Return [x, y] of the center of cell containing provided text 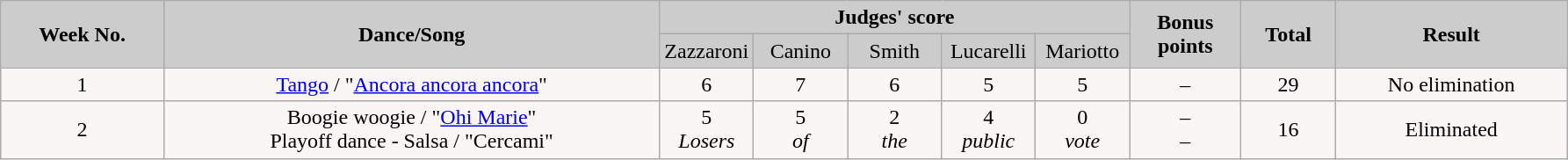
Week No. [83, 34]
7 [801, 84]
Zazzaroni [706, 51]
Canino [801, 51]
5Losers [706, 130]
16 [1289, 130]
2the [894, 130]
Result [1451, 34]
Mariotto [1082, 51]
Eliminated [1451, 130]
1 [83, 84]
Smith [894, 51]
No elimination [1451, 84]
2 [83, 130]
0vote [1082, 130]
4public [989, 130]
Total [1289, 34]
Tango / "Ancora ancora ancora" [411, 84]
29 [1289, 84]
Boogie woogie / "Ohi Marie"Playoff dance - Salsa / "Cercami" [411, 130]
Judges' score [894, 18]
Bonuspoints [1186, 34]
Dance/Song [411, 34]
–– [1186, 130]
– [1186, 84]
Lucarelli [989, 51]
5of [801, 130]
